Return [x, y] of the center of cell containing provided text 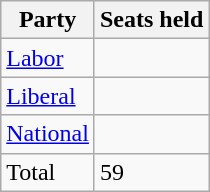
59 [151, 172]
Liberal [48, 96]
National [48, 134]
Seats held [151, 20]
Total [48, 172]
Party [48, 20]
Labor [48, 58]
